Extract the [x, y] coordinate from the center of the cell holding the provided text.  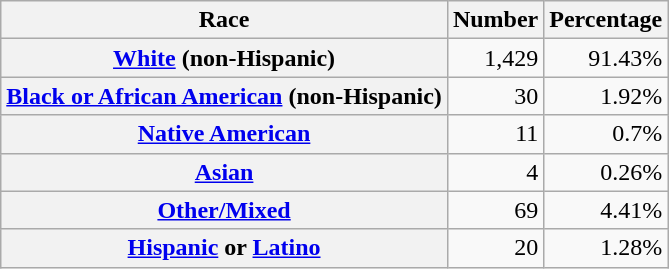
Race [224, 20]
Black or African American (non-Hispanic) [224, 96]
Asian [224, 172]
4.41% [606, 210]
White (non-Hispanic) [224, 58]
11 [495, 134]
20 [495, 248]
69 [495, 210]
Number [495, 20]
30 [495, 96]
0.26% [606, 172]
91.43% [606, 58]
1.28% [606, 248]
4 [495, 172]
0.7% [606, 134]
Native American [224, 134]
1,429 [495, 58]
Hispanic or Latino [224, 248]
1.92% [606, 96]
Percentage [606, 20]
Other/Mixed [224, 210]
